Find where the given text appears and provide that cell's center as [x, y] coordinate. 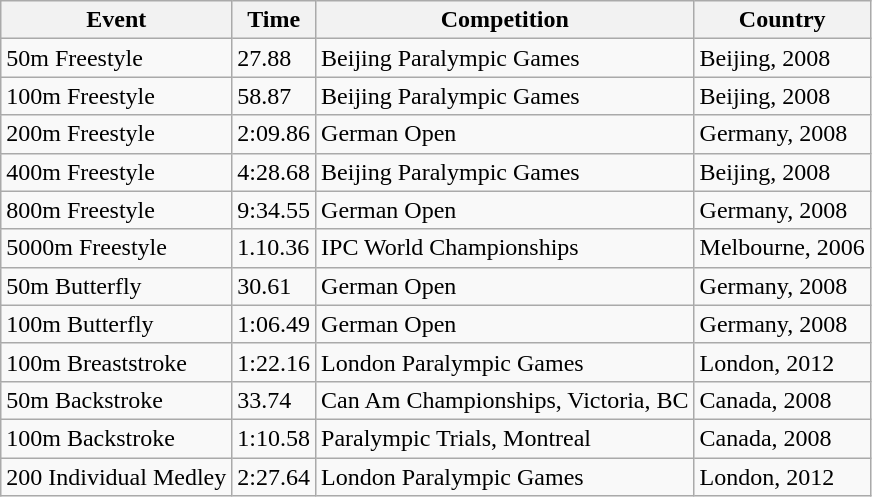
1:22.16 [274, 362]
50m Freestyle [116, 58]
100m Backstroke [116, 438]
2:27.64 [274, 477]
100m Freestyle [116, 96]
Paralympic Trials, Montreal [506, 438]
100m Breaststroke [116, 362]
Time [274, 20]
50m Backstroke [116, 400]
5000m Freestyle [116, 248]
1:06.49 [274, 324]
9:34.55 [274, 210]
400m Freestyle [116, 172]
33.74 [274, 400]
Can Am Championships, Victoria, BC [506, 400]
Melbourne, 2006 [782, 248]
1.10.36 [274, 248]
Competition [506, 20]
58.87 [274, 96]
4:28.68 [274, 172]
50m Butterfly [116, 286]
Country [782, 20]
200m Freestyle [116, 134]
Event [116, 20]
IPC World Championships [506, 248]
800m Freestyle [116, 210]
200 Individual Medley [116, 477]
30.61 [274, 286]
100m Butterfly [116, 324]
2:09.86 [274, 134]
27.88 [274, 58]
1:10.58 [274, 438]
